For the text-containing cell, return its midpoint in (X, Y) coordinate format. 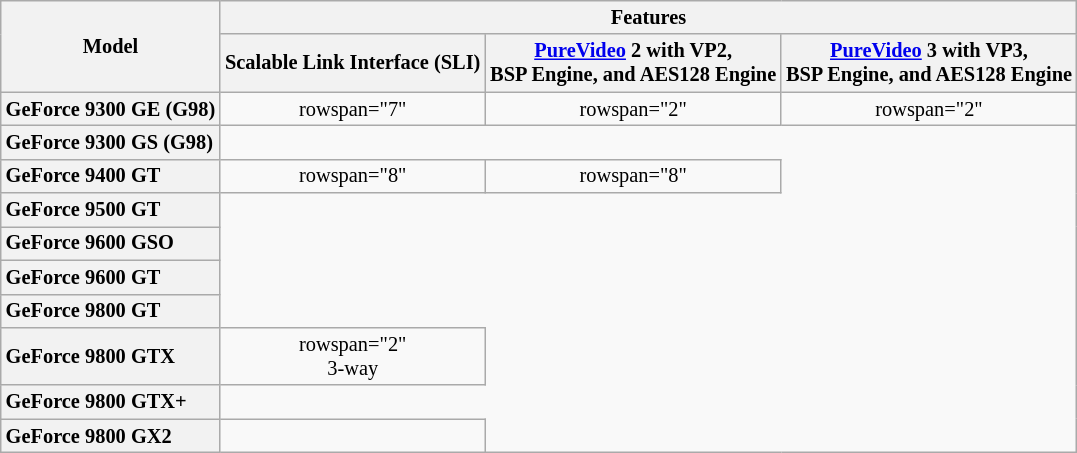
GeForce 9300 GS (G98) (110, 142)
rowspan="7" (352, 109)
PureVideo 2 with VP2,BSP Engine, and AES128 Engine (633, 63)
GeForce 9800 GX2 (110, 436)
GeForce 9400 GT (110, 176)
Features (648, 17)
GeForce 9300 GE (G98) (110, 109)
rowspan="2" 3-way (352, 356)
GeForce 9800 GT (110, 311)
GeForce 9800 GTX (110, 356)
GeForce 9800 GTX+ (110, 402)
GeForce 9600 GSO (110, 243)
PureVideo 3 with VP3,BSP Engine, and AES128 Engine (929, 63)
GeForce 9500 GT (110, 210)
Scalable Link Interface (SLI) (352, 63)
Model (110, 46)
GeForce 9600 GT (110, 277)
